Locate the cell with the specified text and output its (x, y) center coordinate. 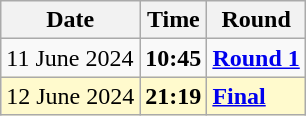
Round (256, 20)
Time (174, 20)
Final (256, 96)
11 June 2024 (70, 58)
12 June 2024 (70, 96)
Round 1 (256, 58)
21:19 (174, 96)
Date (70, 20)
10:45 (174, 58)
